Search for the cell housing the specified text and yield its (x, y) center coordinate. 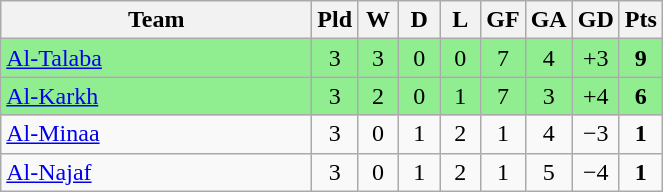
GF (503, 20)
W (378, 20)
9 (640, 58)
Al-Najaf (156, 172)
Al-Minaa (156, 134)
Al-Karkh (156, 96)
Pts (640, 20)
L (460, 20)
D (420, 20)
GA (548, 20)
Pld (335, 20)
−3 (596, 134)
6 (640, 96)
GD (596, 20)
−4 (596, 172)
+4 (596, 96)
Team (156, 20)
Al-Talaba (156, 58)
5 (548, 172)
+3 (596, 58)
